Scan for the cell matching the given text and deliver its [x, y] coordinate at center. 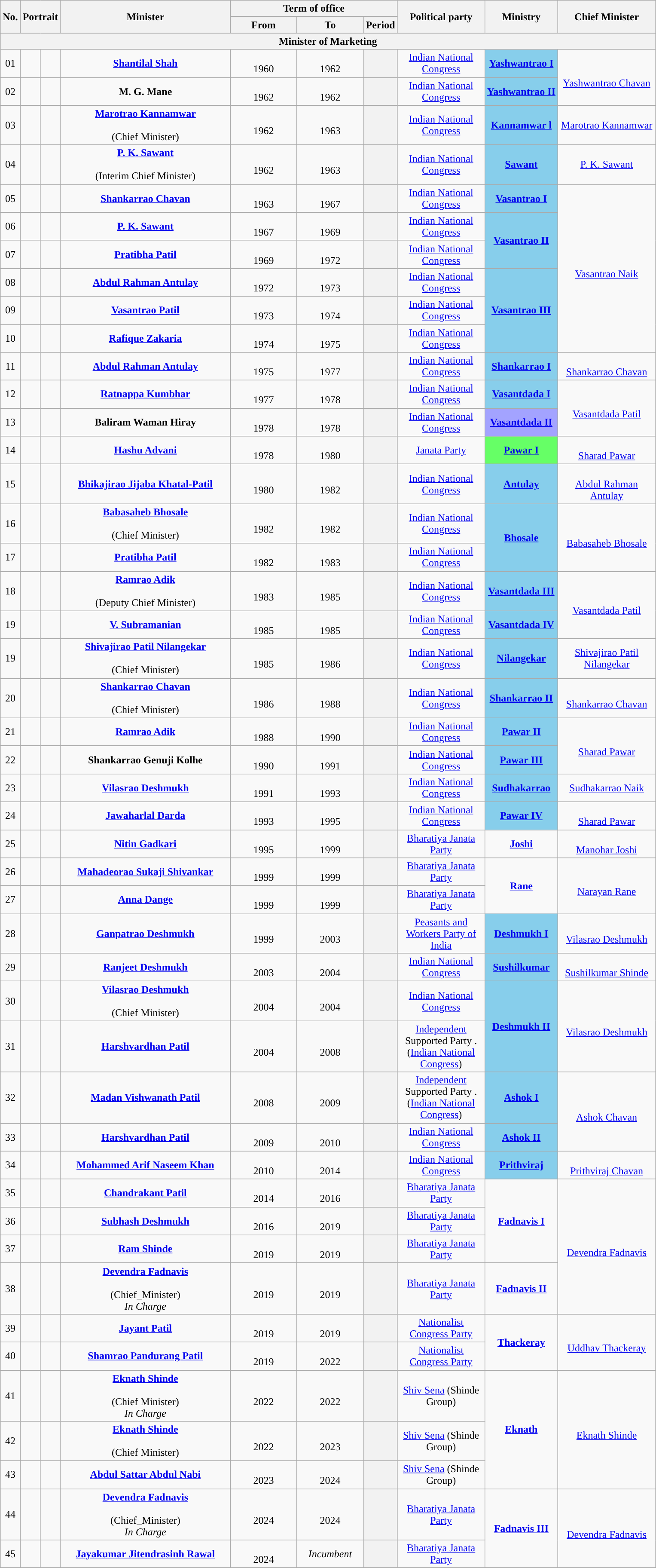
Ashok Chavan [607, 1112]
37 [10, 1249]
P. K. Sawant (Interim Chief Minister) [145, 165]
21 [10, 732]
Abdul Sattar Abdul Nabi [145, 1475]
Shivajirao Patil Nilangekar [607, 658]
10 [10, 338]
23 [10, 787]
Janata Party [441, 450]
To [330, 25]
Vasantdada IV [521, 625]
Ranjeet Deshmukh [145, 967]
22 [10, 760]
08 [10, 282]
29 [10, 967]
Mahadeorao Sukaji Shivankar [145, 872]
Rafique Zakaria [145, 338]
03 [10, 125]
33 [10, 1137]
Nilangekar [521, 658]
Vasantrao Patil [145, 310]
40 [10, 1356]
Pawar IV [521, 816]
Mohammed Arif Naseem Khan [145, 1165]
Shivajirao Patil Nilangekar (Chief Minister) [145, 658]
Baliram Waman Hiray [145, 422]
28 [10, 934]
Prithviraj Chavan [607, 1165]
Shankarrao I [521, 366]
Fadnavis II [521, 1289]
42 [10, 1441]
Ashok I [521, 1098]
Vilasrao Deshmukh (Chief Minister) [145, 1001]
Prithviraj [521, 1165]
Sushilkumar Shinde [607, 967]
Fadnavis I [521, 1221]
09 [10, 310]
30 [10, 1001]
Yashwantrao II [521, 91]
Eknath Shinde (Chief Minister)In Charge [145, 1396]
Pawar II [521, 732]
Manohar Joshi [607, 843]
Term of office [314, 9]
Babasaheb Bhosale [607, 537]
Sudhakarrao [521, 787]
1960 [264, 64]
Vasantdada II [521, 422]
Jayakumar Jitendrasinh Rawal [145, 1554]
Political party [441, 17]
05 [10, 199]
Marotrao Kannamwar [607, 125]
38 [10, 1289]
Babasaheb Bhosale (Chief Minister) [145, 524]
Bhosale [521, 537]
14 [10, 450]
Nitin Gadkari [145, 843]
Period [381, 25]
Ramrao Adik (Deputy Chief Minister) [145, 591]
Vasantdada I [521, 395]
16 [10, 524]
18 [10, 591]
Minister of Marketing [328, 41]
44 [10, 1515]
Hashu Advani [145, 450]
Eknath Shinde [607, 1430]
45 [10, 1554]
39 [10, 1328]
34 [10, 1165]
02 [10, 91]
01 [10, 64]
11 [10, 366]
Sushilkumar [521, 967]
Minister [145, 17]
Pawar III [521, 760]
Subhash Deshmukh [145, 1221]
13 [10, 422]
Jayant Patil [145, 1328]
Shankarrao Genuji Kolhe [145, 760]
Chief Minister [607, 17]
17 [10, 557]
35 [10, 1193]
20 [10, 698]
Eknath Shinde (Chief Minister) [145, 1441]
Vasantdada III [521, 591]
31 [10, 1046]
No. [10, 17]
Jawaharlal Darda [145, 816]
Sudhakarrao Naik [607, 787]
Pawar I [521, 450]
Yashwantrao I [521, 64]
Ministry [521, 17]
Madan Vishwanath Patil [145, 1098]
Shamrao Pandurang Patil [145, 1356]
Portrait [40, 17]
Vasantrao Naik [607, 268]
Vasantrao I [521, 199]
Thackeray [521, 1342]
26 [10, 872]
Ram Shinde [145, 1249]
41 [10, 1396]
06 [10, 226]
Peasants and Workers Party of India [441, 934]
Shankarrao Chavan (Chief Minister) [145, 698]
Eknath [521, 1430]
M. G. Mane [145, 91]
27 [10, 900]
36 [10, 1221]
Vasantrao III [521, 310]
15 [10, 484]
Fadnavis III [521, 1528]
Joshi [521, 843]
Chandrakant Patil [145, 1193]
Marotrao Kannamwar (Chief Minister) [145, 125]
Narayan Rane [607, 886]
24 [10, 816]
Rane [521, 886]
From [264, 25]
V. Subramanian [145, 625]
25 [10, 843]
Anna Dange [145, 900]
Shankarrao II [521, 698]
Ratnappa Kumbhar [145, 395]
Antulay [521, 484]
Shantilal Shah [145, 64]
43 [10, 1475]
07 [10, 254]
04 [10, 165]
Ashok II [521, 1137]
Vasantrao II [521, 240]
Deshmukh I [521, 934]
Ramrao Adik [145, 732]
Deshmukh II [521, 1026]
Incumbent [330, 1554]
Bhikajirao Jijaba Khatal-Patil [145, 484]
Kannamwar l [521, 125]
Yashwantrao Chavan [607, 77]
Ganpatrao Deshmukh [145, 934]
Uddhav Thackeray [607, 1342]
Sawant [521, 165]
12 [10, 395]
32 [10, 1098]
